Pinpoint the cell where the given text exists, returning its [x, y] midpoint coordinate. 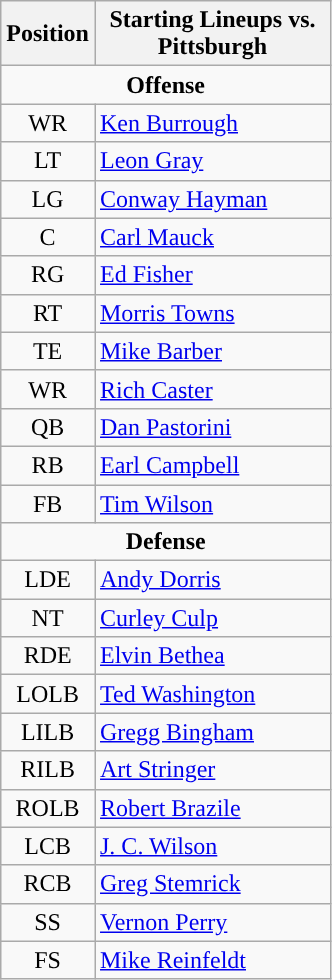
ROLB [48, 808]
LOLB [48, 694]
LT [48, 161]
Rich Caster [212, 389]
Ed Fisher [212, 275]
SS [48, 922]
Dan Pastorini [212, 427]
Ted Washington [212, 694]
Tim Wilson [212, 503]
Curley Culp [212, 618]
Defense [166, 542]
TE [48, 351]
Offense [166, 85]
RT [48, 313]
Mike Reinfeldt [212, 960]
RDE [48, 656]
LDE [48, 580]
J. C. Wilson [212, 846]
Elvin Bethea [212, 656]
Mike Barber [212, 351]
LCB [48, 846]
Art Stringer [212, 770]
Ken Burrough [212, 123]
Greg Stemrick [212, 884]
RB [48, 465]
RG [48, 275]
LG [48, 199]
RCB [48, 884]
LILB [48, 732]
C [48, 237]
Leon Gray [212, 161]
Robert Brazile [212, 808]
NT [48, 618]
Morris Towns [212, 313]
FB [48, 503]
Starting Lineups vs. Pittsburgh [212, 34]
Vernon Perry [212, 922]
Earl Campbell [212, 465]
FS [48, 960]
Conway Hayman [212, 199]
Position [48, 34]
Andy Dorris [212, 580]
Carl Mauck [212, 237]
QB [48, 427]
Gregg Bingham [212, 732]
RILB [48, 770]
